Identify which cell holds the provided text, then report its [x, y] central coordinate. 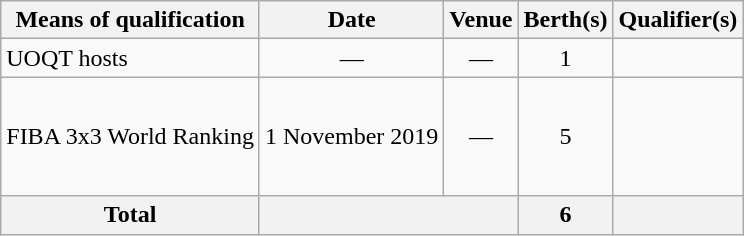
UOQT hosts [130, 58]
1 [566, 58]
1 November 2019 [351, 136]
FIBA 3x3 World Ranking [130, 136]
Berth(s) [566, 20]
Total [130, 215]
Venue [481, 20]
Means of qualification [130, 20]
Date [351, 20]
6 [566, 215]
5 [566, 136]
Qualifier(s) [678, 20]
